Return (X, Y) of the center of cell containing provided text 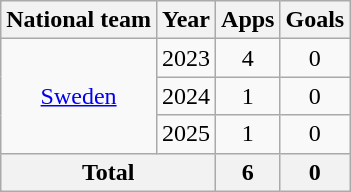
2024 (186, 96)
Goals (315, 20)
4 (248, 58)
National team (79, 20)
Year (186, 20)
Apps (248, 20)
2025 (186, 134)
Total (108, 172)
Sweden (79, 96)
2023 (186, 58)
6 (248, 172)
